For the text-containing cell, return its midpoint in (x, y) coordinate format. 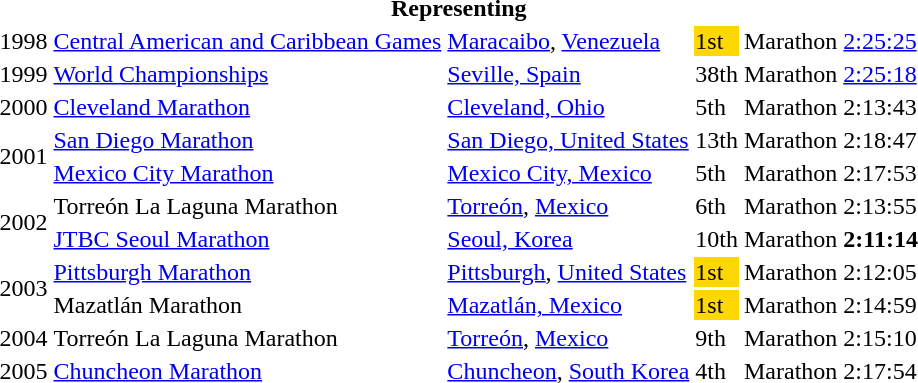
9th (717, 338)
38th (717, 74)
Seville, Spain (568, 74)
Mexico City, Mexico (568, 173)
Pittsburgh Marathon (248, 272)
13th (717, 140)
Cleveland, Ohio (568, 107)
6th (717, 206)
Seoul, Korea (568, 239)
10th (717, 239)
World Championships (248, 74)
Maracaibo, Venezuela (568, 41)
San Diego, United States (568, 140)
Mexico City Marathon (248, 173)
Mazatlán, Mexico (568, 305)
Mazatlán Marathon (248, 305)
JTBC Seoul Marathon (248, 239)
San Diego Marathon (248, 140)
Cleveland Marathon (248, 107)
Central American and Caribbean Games (248, 41)
Pittsburgh, United States (568, 272)
